Locate the cell with the specified text and output its (x, y) center coordinate. 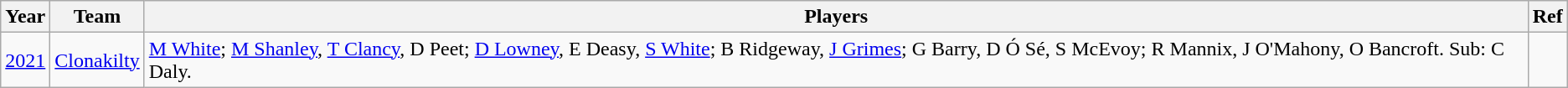
Team (97, 17)
Ref (1548, 17)
2021 (25, 60)
Year (25, 17)
Players (836, 17)
Clonakilty (97, 60)
